Return the (x, y) coordinate for the center point of the cell that contains the specified text.  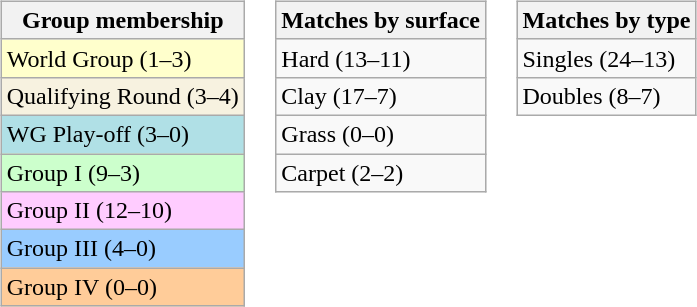
Matches by type (606, 20)
Grass (0–0) (381, 134)
Group membership (122, 20)
Hard (13–11) (381, 58)
Matches by surface (381, 20)
WG Play-off (3–0) (122, 134)
Doubles (8–7) (606, 96)
Group IV (0–0) (122, 287)
Group I (9–3) (122, 173)
Group III (4–0) (122, 249)
Carpet (2–2) (381, 173)
Singles (24–13) (606, 58)
World Group (1–3) (122, 58)
Qualifying Round (3–4) (122, 96)
Clay (17–7) (381, 96)
Group II (12–10) (122, 211)
